Find where the given text appears and provide that cell's center as [x, y] coordinate. 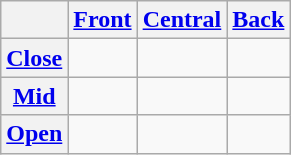
Central [182, 20]
Front [102, 20]
Open [34, 134]
Back [258, 20]
Mid [34, 96]
Close [34, 58]
